Pinpoint the cell where the given text exists, returning its (X, Y) midpoint coordinate. 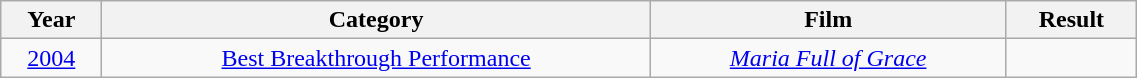
Year (52, 20)
Category (376, 20)
2004 (52, 58)
Best Breakthrough Performance (376, 58)
Result (1072, 20)
Film (828, 20)
Maria Full of Grace (828, 58)
